Capture the cell that displays the provided text and extract its (X, Y) central coordinate. 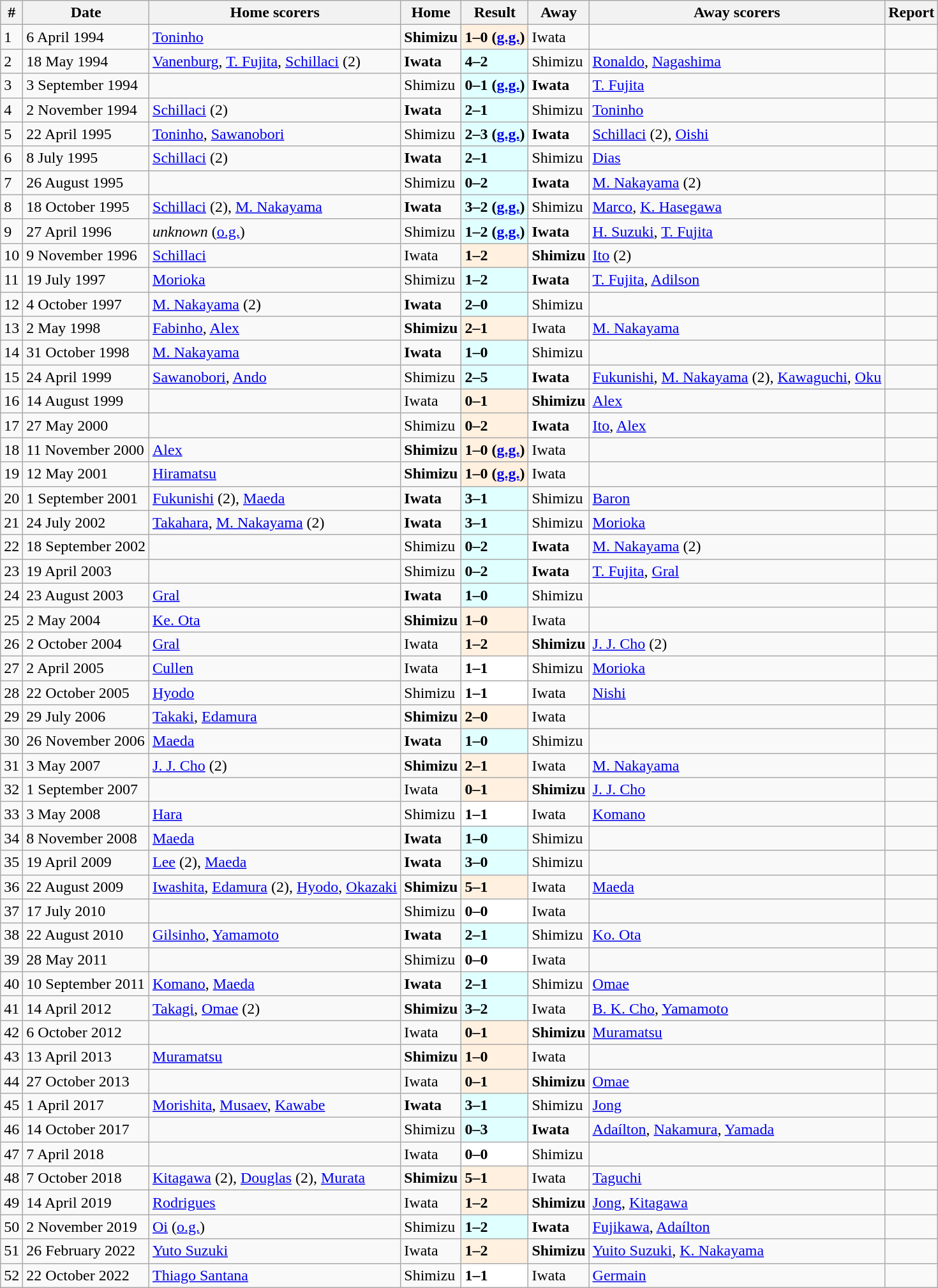
6 (11, 158)
49 (11, 1203)
7 (11, 182)
34 (11, 838)
Takaki, Edamura (275, 717)
21 (11, 522)
B. K. Cho, Yamamoto (737, 1008)
1 September 2007 (86, 790)
T. Fujita (737, 85)
17 (11, 426)
3 May 2008 (86, 814)
Ko. Ota (737, 935)
Ito, Alex (737, 426)
2 May 2004 (86, 619)
3–2 (495, 1008)
8 July 1995 (86, 158)
Cullen (275, 668)
3 (11, 85)
8 (11, 207)
Result (495, 13)
# (11, 13)
Away scorers (737, 13)
4–2 (495, 61)
27 October 2013 (86, 1081)
28 (11, 692)
9 November 1996 (86, 255)
42 (11, 1032)
Schillaci (2), M. Nakayama (275, 207)
15 (11, 377)
Ke. Ota (275, 619)
18 May 1994 (86, 61)
19 (11, 474)
Baron (737, 498)
3 September 1994 (86, 85)
39 (11, 959)
1 September 2001 (86, 498)
24 July 2002 (86, 522)
3–2 (g.g.) (495, 207)
Adaílton, Nakamura, Yamada (737, 1130)
Schillaci (2), Oishi (737, 134)
Toninho, Sawanobori (275, 134)
45 (11, 1106)
26 February 2022 (86, 1251)
22 October 2022 (86, 1275)
26 November 2006 (86, 741)
30 (11, 741)
Hara (275, 814)
Taguchi (737, 1178)
27 May 2000 (86, 426)
J. J. Cho (737, 790)
25 (11, 619)
Ito (2) (737, 255)
Away (559, 13)
22 (11, 547)
24 April 1999 (86, 377)
14 April 2012 (86, 1008)
14 April 2019 (86, 1203)
Ronaldo, Nagashima (737, 61)
Takahara, M. Nakayama (2) (275, 522)
Komano (737, 814)
14 August 1999 (86, 401)
Marco, K. Hasegawa (737, 207)
31 (11, 766)
Iwashita, Edamura (2), Hyodo, Okazaki (275, 887)
11 (11, 279)
Schillaci (275, 255)
44 (11, 1081)
Sawanobori, Ando (275, 377)
unknown (o.g.) (275, 231)
Home (431, 13)
2 October 2004 (86, 644)
19 July 1997 (86, 279)
5 (11, 134)
27 (11, 668)
Fukunishi, M. Nakayama (2), Kawaguchi, Oku (737, 377)
10 September 2011 (86, 984)
29 (11, 717)
8 November 2008 (86, 838)
3–0 (495, 862)
1–2 (g.g.) (495, 231)
11 November 2000 (86, 450)
41 (11, 1008)
Germain (737, 1275)
22 August 2010 (86, 935)
51 (11, 1251)
Yuto Suzuki (275, 1251)
27 April 1996 (86, 231)
2 November 2019 (86, 1227)
32 (11, 790)
23 (11, 571)
Jong (737, 1106)
6 April 1994 (86, 37)
Kitagawa (2), Douglas (2), Murata (275, 1178)
47 (11, 1154)
7 April 2018 (86, 1154)
24 (11, 595)
38 (11, 935)
35 (11, 862)
23 August 2003 (86, 595)
18 October 1995 (86, 207)
Hiramatsu (275, 474)
2 (11, 61)
26 (11, 644)
Fabinho, Alex (275, 329)
6 October 2012 (86, 1032)
Lee (2), Maeda (275, 862)
12 (11, 304)
18 (11, 450)
20 (11, 498)
16 (11, 401)
52 (11, 1275)
2–5 (495, 377)
Komano, Maeda (275, 984)
Oi (o.g.) (275, 1227)
19 April 2003 (86, 571)
22 August 2009 (86, 887)
36 (11, 887)
14 October 2017 (86, 1130)
22 October 2005 (86, 692)
Gilsinho, Yamamoto (275, 935)
Thiago Santana (275, 1275)
Date (86, 13)
2 April 2005 (86, 668)
1 (11, 37)
31 October 1998 (86, 353)
9 (11, 231)
Morishita, Musaev, Kawabe (275, 1106)
12 May 2001 (86, 474)
Home scorers (275, 13)
T. Fujita, Gral (737, 571)
46 (11, 1130)
Fujikawa, Adaílton (737, 1227)
7 October 2018 (86, 1178)
4 (11, 110)
48 (11, 1178)
2–3 (g.g.) (495, 134)
3 May 2007 (86, 766)
T. Fujita, Adilson (737, 279)
13 (11, 329)
37 (11, 911)
17 July 2010 (86, 911)
14 (11, 353)
26 August 1995 (86, 182)
0–3 (495, 1130)
10 (11, 255)
2 May 1998 (86, 329)
29 July 2006 (86, 717)
43 (11, 1056)
Hyodo (275, 692)
Dias (737, 158)
H. Suzuki, T. Fujita (737, 231)
Vanenburg, T. Fujita, Schillaci (2) (275, 61)
Jong, Kitagawa (737, 1203)
28 May 2011 (86, 959)
13 April 2013 (86, 1056)
0–1 (g.g.) (495, 85)
Yuito Suzuki, K. Nakayama (737, 1251)
1 April 2017 (86, 1106)
40 (11, 984)
50 (11, 1227)
Takagi, Omae (2) (275, 1008)
Nishi (737, 692)
18 September 2002 (86, 547)
Rodrigues (275, 1203)
19 April 2009 (86, 862)
Report (911, 13)
Fukunishi (2), Maeda (275, 498)
4 October 1997 (86, 304)
22 April 1995 (86, 134)
33 (11, 814)
2 November 1994 (86, 110)
